Determine the [x, y] coordinate at the center of the cell enclosing the given text.  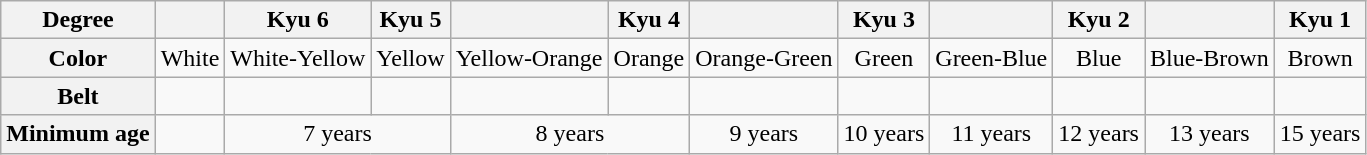
13 years [1209, 134]
Degree [78, 20]
12 years [1099, 134]
White-Yellow [298, 58]
7 years [338, 134]
Color [78, 58]
Kyu 4 [649, 20]
Kyu 3 [884, 20]
Minimum age [78, 134]
Blue-Brown [1209, 58]
11 years [992, 134]
Belt [78, 96]
Blue [1099, 58]
Green [884, 58]
15 years [1320, 134]
Kyu 6 [298, 20]
9 years [764, 134]
10 years [884, 134]
Yellow [410, 58]
Yellow-Orange [529, 58]
Kyu 5 [410, 20]
White [190, 58]
Orange-Green [764, 58]
Brown [1320, 58]
Kyu 1 [1320, 20]
Kyu 2 [1099, 20]
8 years [570, 134]
Green-Blue [992, 58]
Orange [649, 58]
